Scan for the cell matching the given text and deliver its (x, y) coordinate at center. 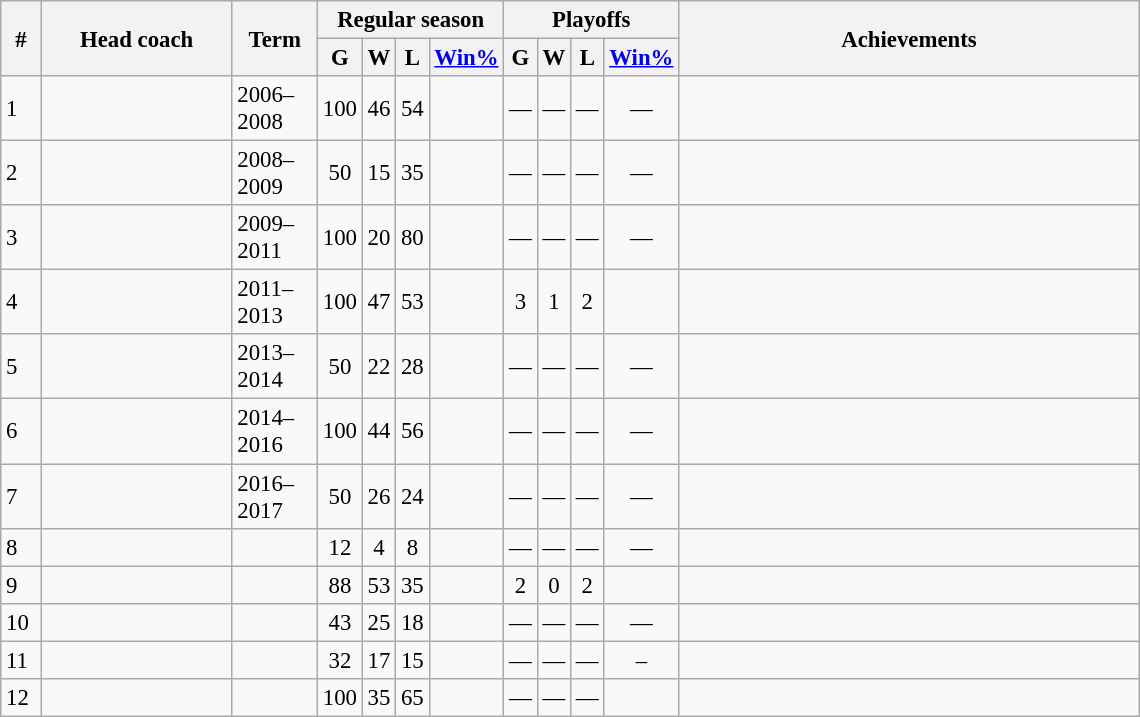
9 (22, 585)
2014–2016 (275, 432)
Head coach (136, 38)
Achievements (910, 38)
26 (378, 496)
2013–2014 (275, 366)
65 (412, 698)
25 (378, 622)
56 (412, 432)
44 (378, 432)
47 (378, 302)
46 (378, 108)
5 (22, 366)
17 (378, 660)
2008–2009 (275, 174)
Playoffs (592, 20)
10 (22, 622)
2006–2008 (275, 108)
0 (554, 585)
6 (22, 432)
80 (412, 238)
88 (340, 585)
20 (378, 238)
28 (412, 366)
2009–2011 (275, 238)
– (642, 660)
43 (340, 622)
# (22, 38)
32 (340, 660)
7 (22, 496)
54 (412, 108)
Term (275, 38)
2016–2017 (275, 496)
24 (412, 496)
22 (378, 366)
2011–2013 (275, 302)
Regular season (411, 20)
18 (412, 622)
11 (22, 660)
